Extract the (x, y) coordinate from the center of the cell holding the provided text.  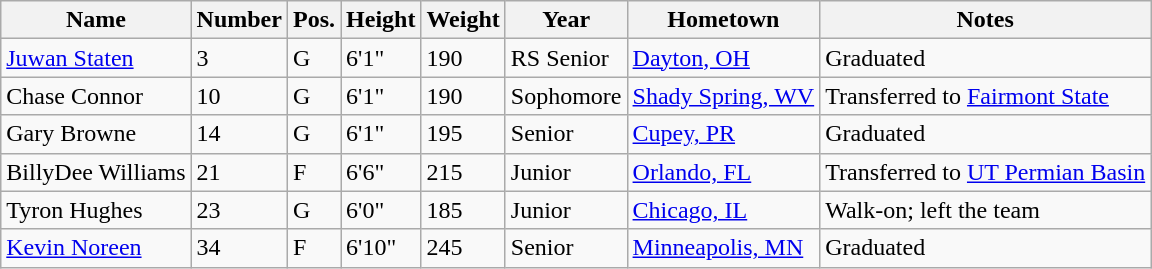
Hometown (724, 20)
BillyDee Williams (96, 172)
Weight (463, 20)
Dayton, OH (724, 58)
Cupey, PR (724, 134)
185 (463, 210)
10 (239, 96)
Walk-on; left the team (986, 210)
6'0" (381, 210)
34 (239, 248)
Height (381, 20)
Sophomore (566, 96)
Number (239, 20)
Transferred to Fairmont State (986, 96)
Chase Connor (96, 96)
21 (239, 172)
Minneapolis, MN (724, 248)
Orlando, FL (724, 172)
Year (566, 20)
Transferred to UT Permian Basin (986, 172)
195 (463, 134)
6'6" (381, 172)
Chicago, IL (724, 210)
Notes (986, 20)
Pos. (314, 20)
Juwan Staten (96, 58)
Name (96, 20)
Gary Browne (96, 134)
RS Senior (566, 58)
23 (239, 210)
3 (239, 58)
Tyron Hughes (96, 210)
14 (239, 134)
245 (463, 248)
215 (463, 172)
6'10" (381, 248)
Shady Spring, WV (724, 96)
Kevin Noreen (96, 248)
